From the cell containing the given text, extract its center point as (X, Y) coordinate. 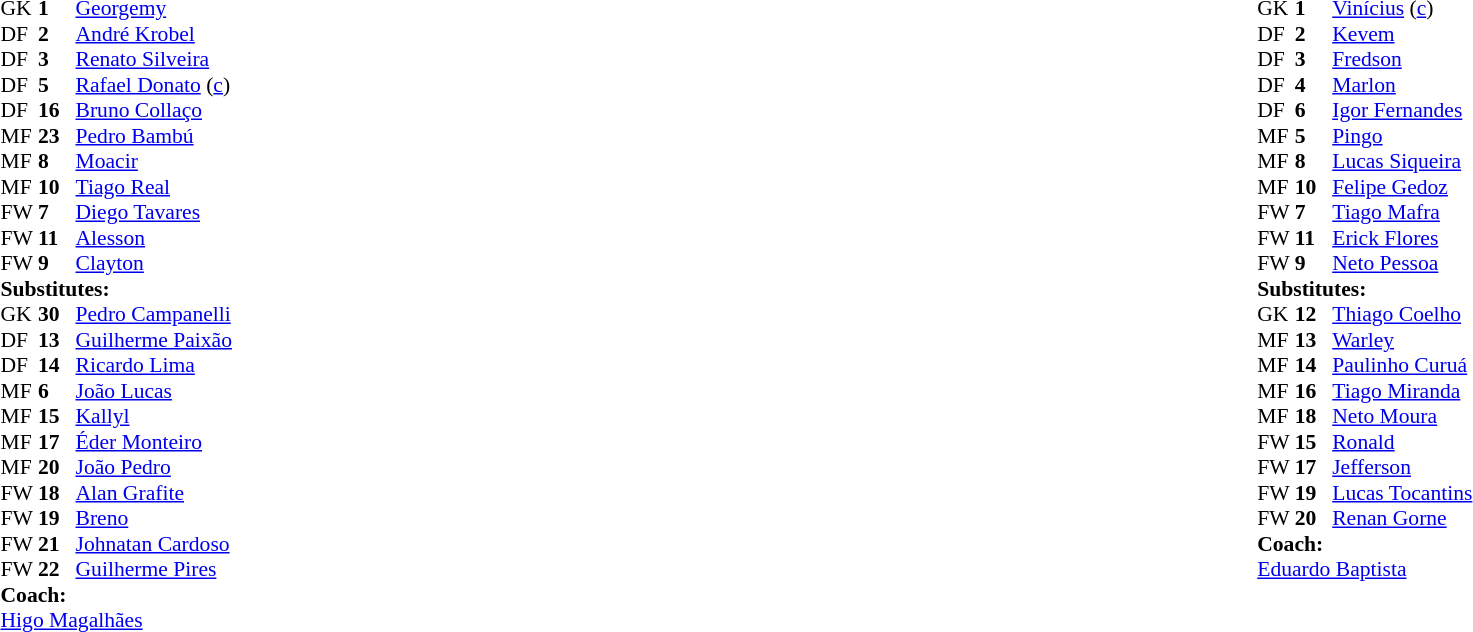
Felipe Gedoz (1402, 187)
Thiago Coelho (1402, 315)
Lucas Siqueira (1402, 161)
Tiago Real (154, 187)
Ricardo Lima (154, 365)
Guilherme Paixão (154, 340)
Diego Tavares (154, 213)
Bruno Collaço (154, 111)
Igor Fernandes (1402, 111)
Moacir (154, 161)
22 (57, 569)
Lucas Tocantins (1402, 493)
João Pedro (154, 467)
Tiago Miranda (1402, 391)
Erick Flores (1402, 238)
12 (1314, 315)
Tiago Mafra (1402, 213)
Jefferson (1402, 467)
Neto Pessoa (1402, 263)
Pedro Campanelli (154, 315)
Renan Gorne (1402, 519)
Eduardo Baptista (1364, 569)
Pedro Bambú (154, 136)
Guilherme Pires (154, 569)
Kallyl (154, 417)
Breno (154, 519)
30 (57, 315)
Alan Grafite (154, 493)
4 (1314, 85)
Renato Silveira (154, 59)
23 (57, 136)
Ronald (1402, 442)
Neto Moura (1402, 417)
Marlon (1402, 85)
Warley (1402, 340)
Pingo (1402, 136)
André Krobel (154, 34)
Alesson (154, 238)
Clayton (154, 263)
Johnatan Cardoso (154, 544)
21 (57, 544)
Fredson (1402, 59)
João Lucas (154, 391)
Kevem (1402, 34)
Éder Monteiro (154, 442)
Paulinho Curuá (1402, 365)
Rafael Donato (c) (154, 85)
